For the text-containing cell, return its midpoint in [x, y] coordinate format. 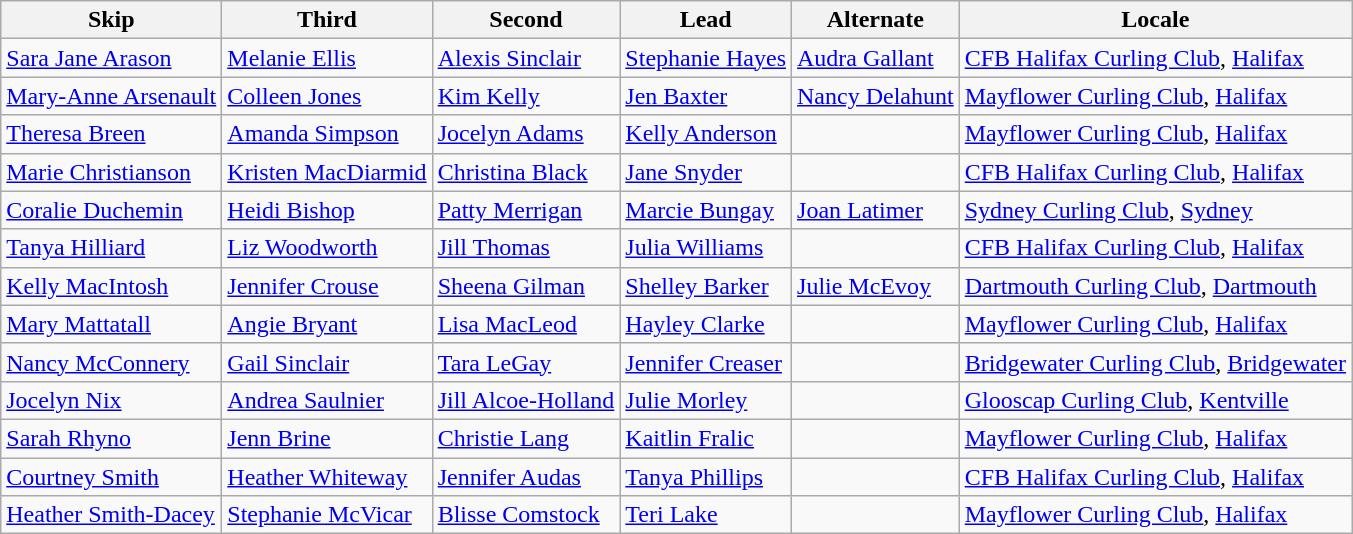
Sydney Curling Club, Sydney [1155, 210]
Jen Baxter [706, 96]
Dartmouth Curling Club, Dartmouth [1155, 286]
Jennifer Creaser [706, 362]
Julia Williams [706, 248]
Angie Bryant [327, 324]
Tara LeGay [526, 362]
Heather Whiteway [327, 477]
Christina Black [526, 172]
Jenn Brine [327, 438]
Glooscap Curling Club, Kentville [1155, 400]
Locale [1155, 20]
Joan Latimer [876, 210]
Kim Kelly [526, 96]
Kelly MacIntosh [112, 286]
Coralie Duchemin [112, 210]
Second [526, 20]
Shelley Barker [706, 286]
Kelly Anderson [706, 134]
Heidi Bishop [327, 210]
Julie McEvoy [876, 286]
Mary-Anne Arsenault [112, 96]
Jane Snyder [706, 172]
Stephanie McVicar [327, 515]
Marie Christianson [112, 172]
Teri Lake [706, 515]
Melanie Ellis [327, 58]
Nancy Delahunt [876, 96]
Kaitlin Fralic [706, 438]
Lead [706, 20]
Lisa MacLeod [526, 324]
Courtney Smith [112, 477]
Theresa Breen [112, 134]
Amanda Simpson [327, 134]
Jocelyn Nix [112, 400]
Blisse Comstock [526, 515]
Mary Mattatall [112, 324]
Patty Merrigan [526, 210]
Christie Lang [526, 438]
Andrea Saulnier [327, 400]
Jill Alcoe-Holland [526, 400]
Heather Smith-Dacey [112, 515]
Jennifer Crouse [327, 286]
Bridgewater Curling Club, Bridgewater [1155, 362]
Skip [112, 20]
Jennifer Audas [526, 477]
Kristen MacDiarmid [327, 172]
Jill Thomas [526, 248]
Tanya Hilliard [112, 248]
Nancy McConnery [112, 362]
Third [327, 20]
Sarah Rhyno [112, 438]
Liz Woodworth [327, 248]
Julie Morley [706, 400]
Tanya Phillips [706, 477]
Hayley Clarke [706, 324]
Alternate [876, 20]
Sara Jane Arason [112, 58]
Sheena Gilman [526, 286]
Colleen Jones [327, 96]
Gail Sinclair [327, 362]
Marcie Bungay [706, 210]
Alexis Sinclair [526, 58]
Audra Gallant [876, 58]
Jocelyn Adams [526, 134]
Stephanie Hayes [706, 58]
